Search for the cell housing the specified text and yield its (x, y) center coordinate. 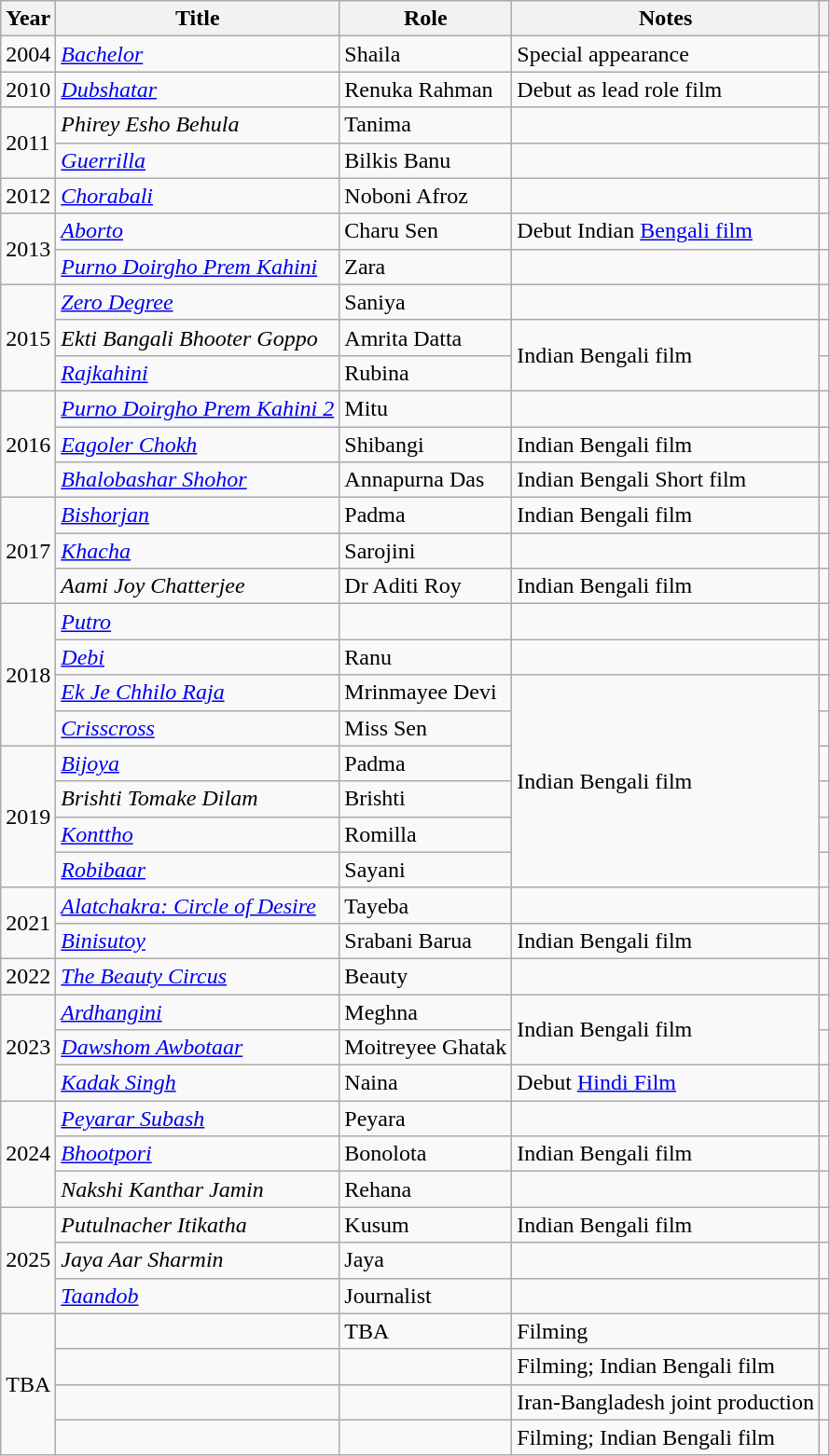
Phirey Esho Behula (198, 125)
Bhootpori (198, 1154)
Konttho (198, 834)
Journalist (425, 1296)
2025 (28, 1260)
Bilkis Banu (425, 160)
Dubshatar (198, 89)
Shaila (425, 54)
2013 (28, 249)
Filming (666, 1331)
Amrita Datta (425, 337)
Aborto (198, 231)
Ranu (425, 657)
Chorabali (198, 196)
Ek Je Chhilo Raja (198, 693)
Shibangi (425, 445)
Bachelor (198, 54)
Srabani Barua (425, 941)
Ekti Bangali Bhooter Goppo (198, 337)
2015 (28, 337)
Peyarar Subash (198, 1119)
Annapurna Das (425, 480)
Beauty (425, 976)
Tanima (425, 125)
Rubina (425, 373)
Alatchakra: Circle of Desire (198, 905)
Sayani (425, 870)
Purno Doirgho Prem Kahini 2 (198, 408)
2023 (28, 1047)
Guerrilla (198, 160)
2017 (28, 551)
Dawshom Awbotaar (198, 1048)
Dr Aditi Roy (425, 586)
Putro (198, 622)
Debut Indian Bengali film (666, 231)
2016 (28, 444)
Meghna (425, 1011)
Role (425, 19)
Indian Bengali Short film (666, 480)
Robibaar (198, 870)
2010 (28, 89)
Kadak Singh (198, 1083)
Brishti Tomake Dilam (198, 799)
2018 (28, 675)
Debi (198, 657)
Rehana (425, 1189)
Rajkahini (198, 373)
Bishorjan (198, 515)
Brishti (425, 799)
Zero Degree (198, 302)
Naina (425, 1083)
Mrinmayee Devi (425, 693)
Putulnacher Itikatha (198, 1225)
Ardhangini (198, 1011)
2021 (28, 923)
Title (198, 19)
2022 (28, 976)
Mitu (425, 408)
2004 (28, 54)
Renuka Rahman (425, 89)
2012 (28, 196)
Peyara (425, 1119)
Saniya (425, 302)
Year (28, 19)
Crisscross (198, 728)
Notes (666, 19)
Special appearance (666, 54)
2011 (28, 143)
Kusum (425, 1225)
Zara (425, 267)
Romilla (425, 834)
Moitreyee Ghatak (425, 1048)
Binisutoy (198, 941)
Aami Joy Chatterjee (198, 586)
The Beauty Circus (198, 976)
Miss Sen (425, 728)
2019 (28, 817)
Bonolota (425, 1154)
Tayeba (425, 905)
Charu Sen (425, 231)
Bijoya (198, 763)
Debut as lead role film (666, 89)
2024 (28, 1154)
Khacha (198, 551)
Sarojini (425, 551)
Jaya Aar Sharmin (198, 1260)
Iran-Bangladesh joint production (666, 1402)
Noboni Afroz (425, 196)
Jaya (425, 1260)
Eagoler Chokh (198, 445)
Bhalobashar Shohor (198, 480)
Nakshi Kanthar Jamin (198, 1189)
Purno Doirgho Prem Kahini (198, 267)
Taandob (198, 1296)
Debut Hindi Film (666, 1083)
